Search for the cell housing the specified text and yield its [X, Y] center coordinate. 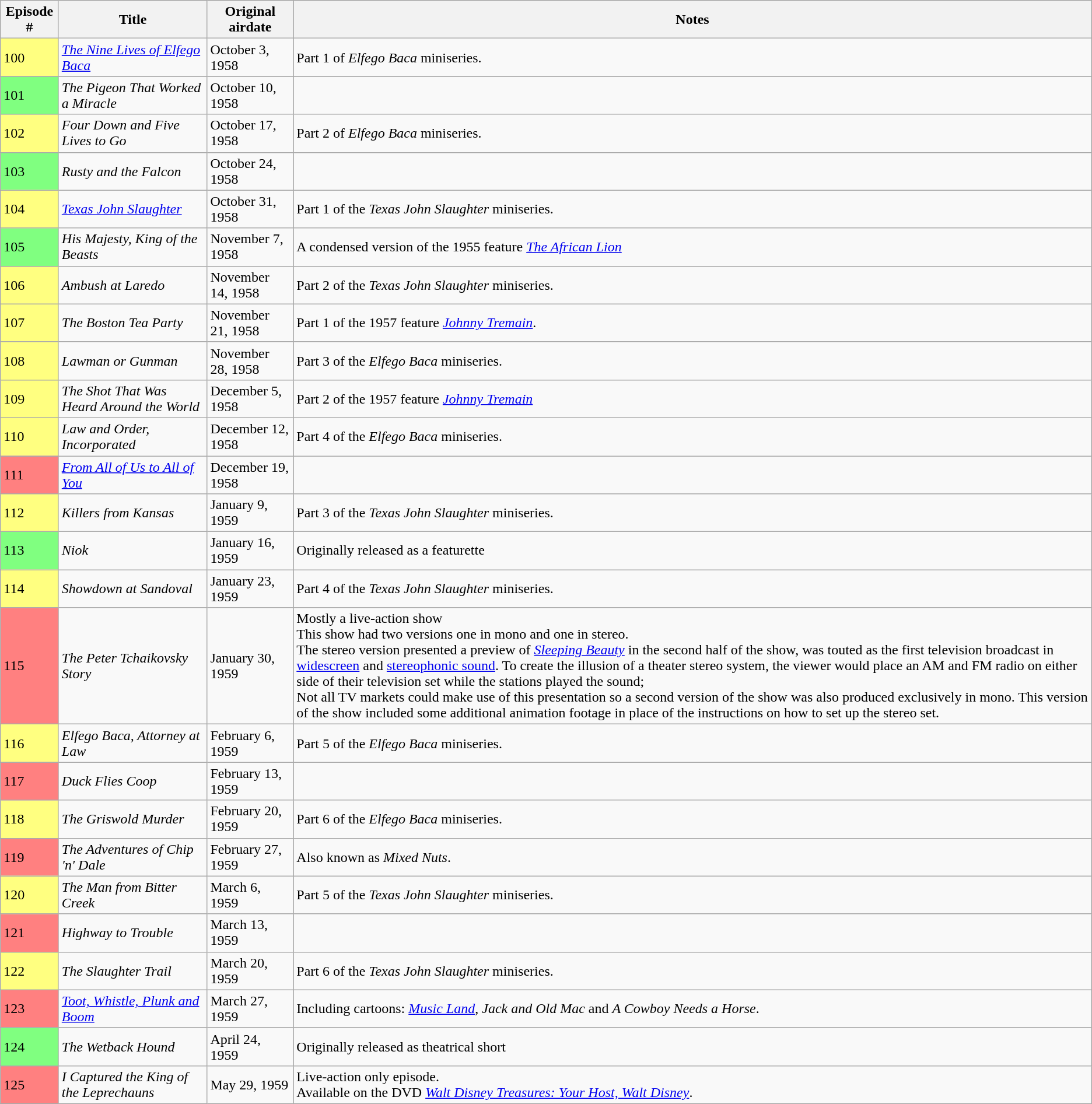
Part 3 of the Texas John Slaughter miniseries. [692, 513]
Part 6 of the Elfego Baca miniseries. [692, 819]
122 [30, 970]
May 29, 1959 [250, 1085]
The Nine Lives of Elfego Baca [133, 57]
February 6, 1959 [250, 743]
107 [30, 323]
December 19, 1958 [250, 475]
115 [30, 666]
Toot, Whistle, Plunk and Boom [133, 1009]
The Boston Tea Party [133, 323]
Highway to Trouble [133, 933]
Part 5 of the Texas John Slaughter miniseries. [692, 895]
109 [30, 399]
113 [30, 551]
February 20, 1959 [250, 819]
October 3, 1958 [250, 57]
Episode # [30, 20]
January 23, 1959 [250, 589]
Originally released as a featurette [692, 551]
Title [133, 20]
117 [30, 781]
His Majesty, King of the Beasts [133, 247]
The Slaughter Trail [133, 970]
December 12, 1958 [250, 436]
Originally released as theatrical short [692, 1046]
Part 5 of the Elfego Baca miniseries. [692, 743]
120 [30, 895]
Part 4 of the Texas John Slaughter miniseries. [692, 589]
November 28, 1958 [250, 360]
Part 2 of the 1957 feature Johnny Tremain [692, 399]
101 [30, 96]
November 7, 1958 [250, 247]
111 [30, 475]
Lawman or Gunman [133, 360]
121 [30, 933]
March 27, 1959 [250, 1009]
The Wetback Hound [133, 1046]
October 31, 1958 [250, 209]
October 24, 1958 [250, 171]
The Pigeon That Worked a Miracle [133, 96]
105 [30, 247]
March 13, 1959 [250, 933]
Law and Order, Incorporated [133, 436]
Killers from Kansas [133, 513]
The Adventures of Chip 'n' Dale [133, 857]
March 20, 1959 [250, 970]
The Man from Bitter Creek [133, 895]
108 [30, 360]
Part 2 of Elfego Baca miniseries. [692, 133]
116 [30, 743]
103 [30, 171]
Also known as Mixed Nuts. [692, 857]
Part 3 of the Elfego Baca miniseries. [692, 360]
November 14, 1958 [250, 285]
The Shot That Was Heard Around the World [133, 399]
The Peter Tchaikovsky Story [133, 666]
February 27, 1959 [250, 857]
124 [30, 1046]
Four Down and Five Lives to Go [133, 133]
Live-action only episode. Available on the DVD Walt Disney Treasures: Your Host, Walt Disney. [692, 1085]
Ambush at Laredo [133, 285]
A condensed version of the 1955 feature The African Lion [692, 247]
Part 6 of the Texas John Slaughter miniseries. [692, 970]
Part 1 of the Texas John Slaughter miniseries. [692, 209]
January 16, 1959 [250, 551]
I Captured the King of the Leprechauns [133, 1085]
Duck Flies Coop [133, 781]
125 [30, 1085]
November 21, 1958 [250, 323]
March 6, 1959 [250, 895]
112 [30, 513]
119 [30, 857]
114 [30, 589]
Texas John Slaughter [133, 209]
123 [30, 1009]
Niok [133, 551]
Part 2 of the Texas John Slaughter miniseries. [692, 285]
Part 1 of Elfego Baca miniseries. [692, 57]
Part 4 of the Elfego Baca miniseries. [692, 436]
110 [30, 436]
December 5, 1958 [250, 399]
118 [30, 819]
Elfego Baca, Attorney at Law [133, 743]
Showdown at Sandoval [133, 589]
October 17, 1958 [250, 133]
From All of Us to All of You [133, 475]
The Griswold Murder [133, 819]
January 30, 1959 [250, 666]
106 [30, 285]
Part 1 of the 1957 feature Johnny Tremain. [692, 323]
Rusty and the Falcon [133, 171]
Notes [692, 20]
100 [30, 57]
Original airdate [250, 20]
102 [30, 133]
April 24, 1959 [250, 1046]
October 10, 1958 [250, 96]
Including cartoons: Music Land, Jack and Old Mac and A Cowboy Needs a Horse. [692, 1009]
104 [30, 209]
January 9, 1959 [250, 513]
February 13, 1959 [250, 781]
